Return the (X, Y) coordinate for the center point of the cell that contains the specified text.  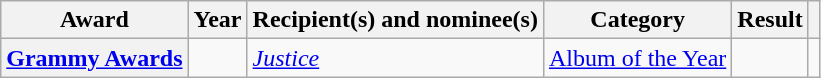
Award (94, 20)
Grammy Awards (94, 58)
Recipient(s) and nominee(s) (395, 20)
Justice (395, 58)
Result (770, 20)
Category (637, 20)
Year (218, 20)
Album of the Year (637, 58)
